Provide the (X, Y) coordinate of the cell's center where the given text is located.  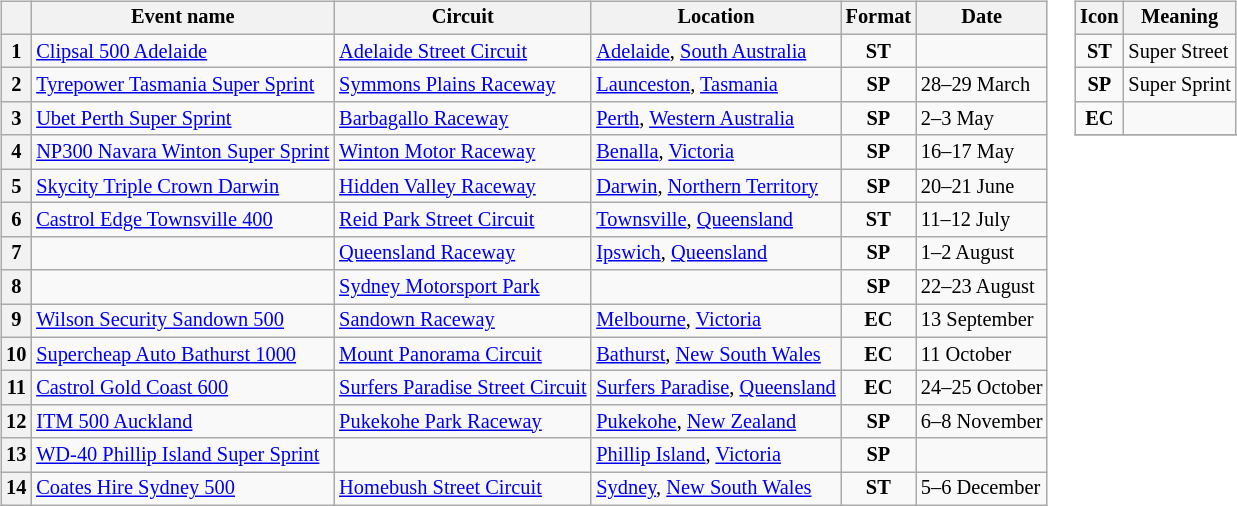
Barbagallo Raceway (462, 119)
9 (16, 321)
11–12 July (982, 220)
Benalla, Victoria (716, 152)
Reid Park Street Circuit (462, 220)
4 (16, 152)
Clipsal 500 Adelaide (182, 51)
Darwin, Northern Territory (716, 186)
Event name (182, 18)
Ubet Perth Super Sprint (182, 119)
Homebush Street Circuit (462, 489)
Surfers Paradise Street Circuit (462, 388)
2 (16, 85)
6 (16, 220)
Bathurst, New South Wales (716, 354)
Format (878, 18)
Super Street (1179, 51)
3 (16, 119)
Perth, Western Australia (716, 119)
Meaning (1179, 18)
Icon (1099, 18)
Castrol Gold Coast 600 (182, 388)
7 (16, 253)
Hidden Valley Raceway (462, 186)
13 (16, 455)
Symmons Plains Raceway (462, 85)
Sydney Motorsport Park (462, 287)
Winton Motor Raceway (462, 152)
11 October (982, 354)
16–17 May (982, 152)
Mount Panorama Circuit (462, 354)
8 (16, 287)
Adelaide, South Australia (716, 51)
Coates Hire Sydney 500 (182, 489)
Launceston, Tasmania (716, 85)
1 (16, 51)
1–2 August (982, 253)
20–21 June (982, 186)
Melbourne, Victoria (716, 321)
2–3 May (982, 119)
22–23 August (982, 287)
Supercheap Auto Bathurst 1000 (182, 354)
5 (16, 186)
Queensland Raceway (462, 253)
Super Sprint (1179, 85)
24–25 October (982, 388)
NP300 Navara Winton Super Sprint (182, 152)
Date (982, 18)
Skycity Triple Crown Darwin (182, 186)
Wilson Security Sandown 500 (182, 321)
Sydney, New South Wales (716, 489)
10 (16, 354)
Location (716, 18)
6–8 November (982, 422)
11 (16, 388)
Phillip Island, Victoria (716, 455)
14 (16, 489)
28–29 March (982, 85)
WD-40 Phillip Island Super Sprint (182, 455)
Surfers Paradise, Queensland (716, 388)
Pukekohe Park Raceway (462, 422)
13 September (982, 321)
Adelaide Street Circuit (462, 51)
Townsville, Queensland (716, 220)
Sandown Raceway (462, 321)
Pukekohe, New Zealand (716, 422)
Tyrepower Tasmania Super Sprint (182, 85)
Ipswich, Queensland (716, 253)
5–6 December (982, 489)
Castrol Edge Townsville 400 (182, 220)
12 (16, 422)
Circuit (462, 18)
ITM 500 Auckland (182, 422)
